Return the [x, y] coordinate for the center point of the cell that contains the specified text.  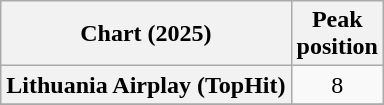
Peakposition [337, 34]
Chart (2025) [146, 34]
8 [337, 85]
Lithuania Airplay (TopHit) [146, 85]
